Find where the given text appears and provide that cell's center as (x, y) coordinate. 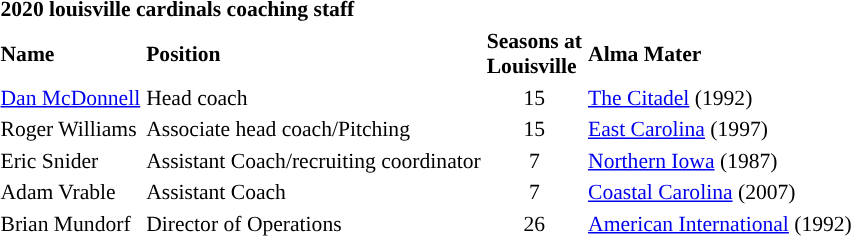
Position (314, 53)
Assistant Coach/recruiting coordinator (314, 160)
Seasons atLouisville (534, 53)
Assistant Coach (314, 192)
Associate head coach/Pitching (314, 129)
Head coach (314, 98)
